Provide the (X, Y) coordinate of the cell's center where the given text is located.  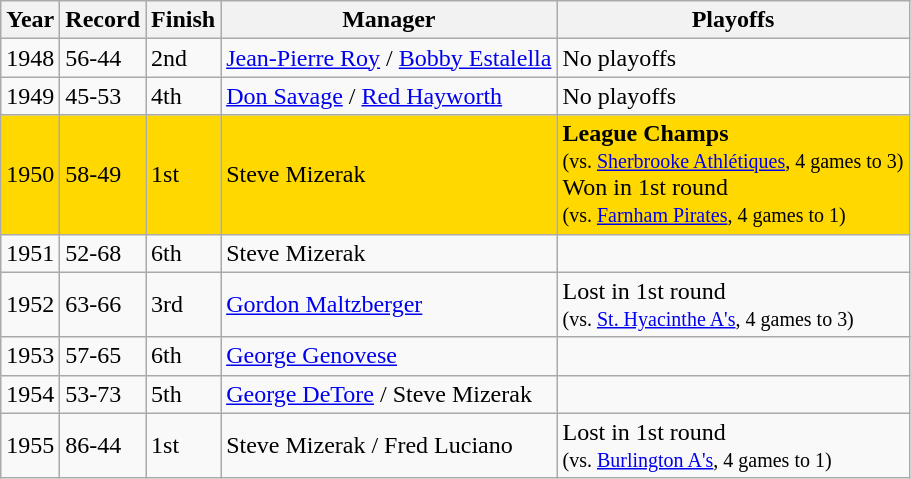
57-65 (103, 356)
George Genovese (389, 356)
Playoffs (733, 20)
63-66 (103, 304)
86-44 (103, 446)
3rd (184, 304)
2nd (184, 58)
53-73 (103, 394)
1950 (30, 174)
1948 (30, 58)
Year (30, 20)
1952 (30, 304)
George DeTore / Steve Mizerak (389, 394)
Gordon Maltzberger (389, 304)
5th (184, 394)
56-44 (103, 58)
1951 (30, 253)
1955 (30, 446)
League Champs(vs. Sherbrooke Athlétiques, 4 games to 3)Won in 1st round(vs. Farnham Pirates, 4 games to 1) (733, 174)
Jean-Pierre Roy / Bobby Estalella (389, 58)
58-49 (103, 174)
Record (103, 20)
45-53 (103, 96)
Lost in 1st round(vs. Burlington A's, 4 games to 1) (733, 446)
1953 (30, 356)
1949 (30, 96)
Lost in 1st round(vs. St. Hyacinthe A's, 4 games to 3) (733, 304)
Manager (389, 20)
Don Savage / Red Hayworth (389, 96)
1954 (30, 394)
Finish (184, 20)
Steve Mizerak / Fred Luciano (389, 446)
4th (184, 96)
52-68 (103, 253)
